Return (x, y) of the center of cell containing provided text 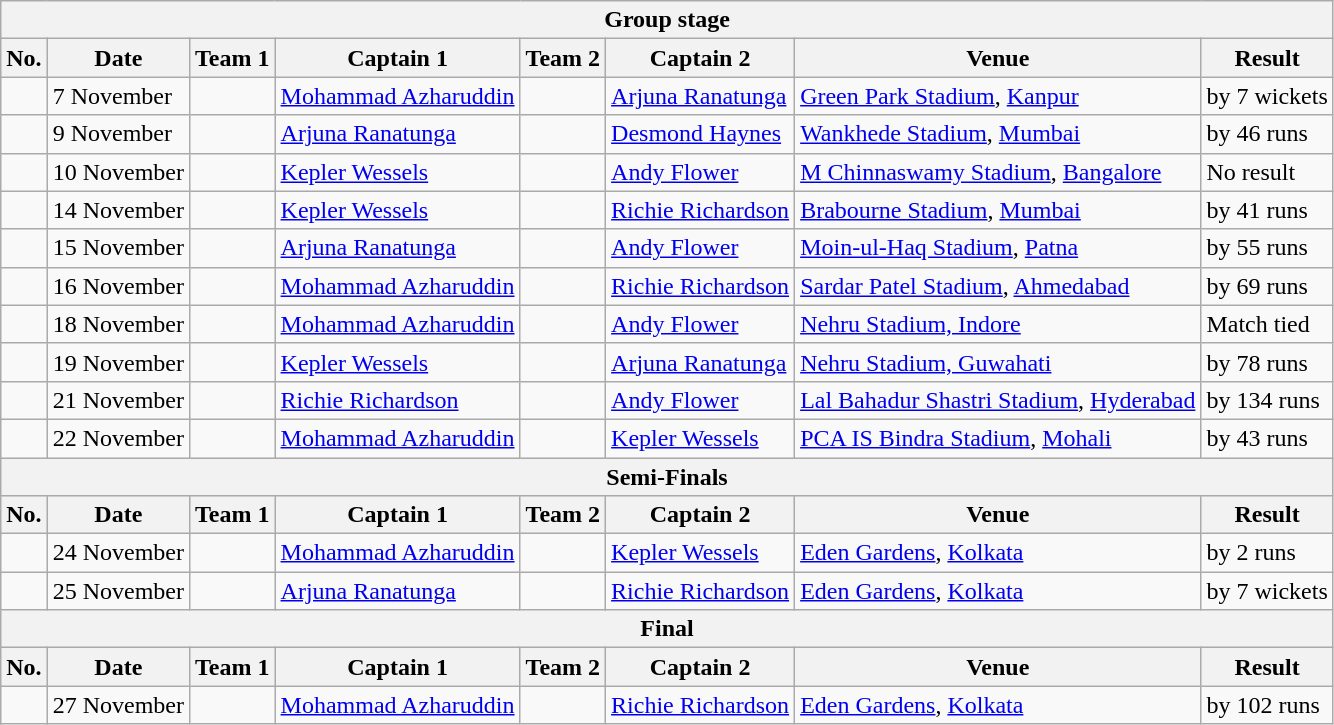
21 November (118, 400)
14 November (118, 210)
Match tied (1267, 324)
22 November (118, 438)
Final (668, 629)
Semi-Finals (668, 477)
by 46 runs (1267, 134)
27 November (118, 705)
by 43 runs (1267, 438)
No result (1267, 172)
25 November (118, 591)
M Chinnaswamy Stadium, Bangalore (998, 172)
18 November (118, 324)
by 55 runs (1267, 248)
Sardar Patel Stadium, Ahmedabad (998, 286)
PCA IS Bindra Stadium, Mohali (998, 438)
by 134 runs (1267, 400)
by 78 runs (1267, 362)
by 41 runs (1267, 210)
7 November (118, 96)
by 102 runs (1267, 705)
19 November (118, 362)
24 November (118, 553)
Nehru Stadium, Guwahati (998, 362)
Moin-ul-Haq Stadium, Patna (998, 248)
10 November (118, 172)
Nehru Stadium, Indore (998, 324)
Brabourne Stadium, Mumbai (998, 210)
Wankhede Stadium, Mumbai (998, 134)
16 November (118, 286)
Lal Bahadur Shastri Stadium, Hyderabad (998, 400)
Desmond Haynes (700, 134)
by 69 runs (1267, 286)
15 November (118, 248)
Green Park Stadium, Kanpur (998, 96)
Group stage (668, 20)
9 November (118, 134)
by 2 runs (1267, 553)
